Output the [X, Y] coordinate of the center of the cell containing the given text.  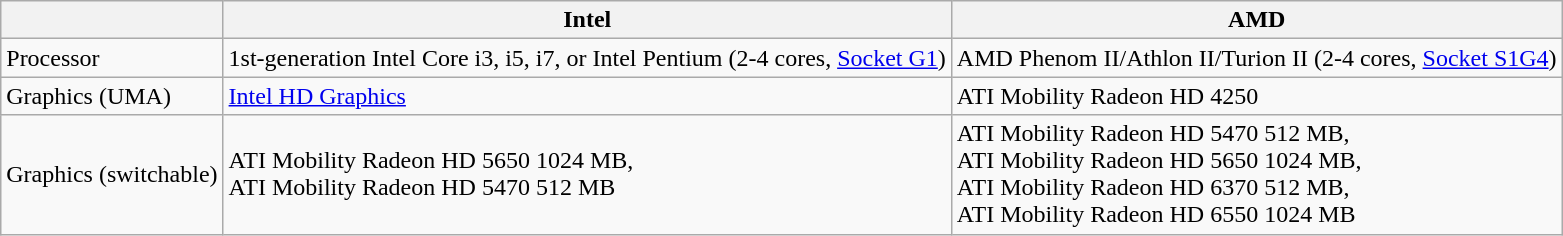
ATI Mobility Radeon HD 4250 [1256, 96]
Graphics (switchable) [112, 174]
Intel HD Graphics [587, 96]
Intel [587, 20]
Processor [112, 58]
1st-generation Intel Core i3, i5, i7, or Intel Pentium (2-4 cores, Socket G1) [587, 58]
Graphics (UMA) [112, 96]
AMD [1256, 20]
AMD Phenom II/Athlon II/Turion II (2-4 cores, Socket S1G4) [1256, 58]
ATI Mobility Radeon HD 5650 1024 MB,ATI Mobility Radeon HD 5470 512 MB [587, 174]
ATI Mobility Radeon HD 5470 512 MB,ATI Mobility Radeon HD 5650 1024 MB,ATI Mobility Radeon HD 6370 512 MB,ATI Mobility Radeon HD 6550 1024 MB [1256, 174]
